Identify which cell holds the provided text, then report its (X, Y) central coordinate. 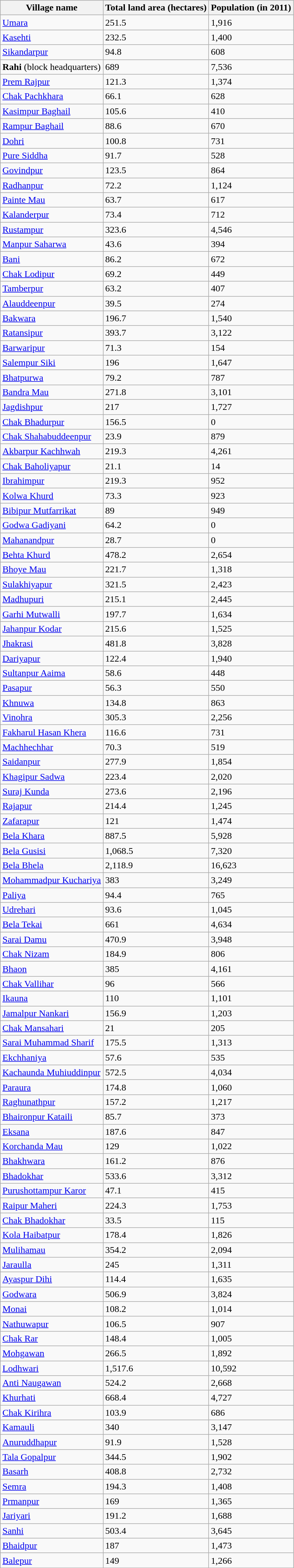
129 (156, 1146)
Population (in 2011) (251, 8)
73.3 (156, 496)
Tala Gopalpur (52, 1457)
864 (251, 170)
108.2 (156, 1309)
Bhoye Mau (52, 570)
89 (156, 510)
1,318 (251, 570)
354.2 (156, 1250)
1,940 (251, 659)
533.6 (156, 1176)
Mohammadpur Kuchariya (52, 880)
273.6 (156, 791)
Bakwara (52, 318)
187.6 (156, 1132)
528 (251, 155)
2,668 (251, 1383)
21 (156, 1028)
Godwa Gadiyani (52, 525)
Ikauna (52, 998)
524.2 (156, 1383)
806 (251, 954)
Bibipur Mutfarrikat (52, 510)
617 (251, 200)
161.2 (156, 1161)
887.5 (156, 836)
1,826 (251, 1235)
175.5 (156, 1043)
70.3 (156, 747)
1,124 (251, 185)
88.6 (156, 126)
Monai (52, 1309)
Bela Bhela (52, 865)
72.2 (156, 185)
232.5 (156, 37)
221.7 (156, 570)
519 (251, 747)
Mulihamau (52, 1250)
949 (251, 510)
1,045 (251, 910)
Dariyapur (52, 659)
149 (156, 1560)
847 (251, 1132)
Raghunathpur (52, 1102)
Bhatpurwa (52, 377)
23.9 (156, 437)
Chak Kirihra (52, 1413)
96 (156, 984)
91.9 (156, 1442)
7,320 (251, 850)
Bhaon (52, 969)
863 (251, 703)
1,022 (251, 1146)
2,256 (251, 718)
Lodhwari (52, 1368)
448 (251, 673)
550 (251, 688)
661 (156, 925)
277.9 (156, 762)
Pure Siddha (52, 155)
449 (251, 274)
156.5 (156, 422)
Bhaidpur (52, 1545)
Udrehari (52, 910)
1,400 (251, 37)
63.2 (156, 289)
Chak Bhadokhar (52, 1220)
47.1 (156, 1191)
3,948 (251, 939)
952 (251, 481)
305.3 (156, 718)
Paraura (52, 1087)
Painte Mau (52, 200)
765 (251, 895)
876 (251, 1161)
2,094 (251, 1250)
415 (251, 1191)
178.4 (156, 1235)
134.8 (156, 703)
410 (251, 111)
63.7 (156, 200)
1,005 (251, 1338)
85.7 (156, 1117)
321.5 (156, 584)
21.1 (156, 466)
2,732 (251, 1472)
Garhi Mutwalli (52, 614)
481.8 (156, 643)
1,473 (251, 1545)
251.5 (156, 23)
Godwara (52, 1294)
1,203 (251, 1013)
Alauddeenpur (52, 303)
274 (251, 303)
Kasimpur Baghail (52, 111)
787 (251, 377)
Ratansipur (52, 333)
1,688 (251, 1516)
566 (251, 984)
116.6 (156, 732)
Kolwa Khurd (52, 496)
1,647 (251, 362)
86.2 (156, 259)
Chak Shahabuddeenpur (52, 437)
344.5 (156, 1457)
686 (251, 1413)
Sikandarpur (52, 52)
Total land area (hectares) (156, 8)
56.3 (156, 688)
1,101 (251, 998)
1,892 (251, 1353)
Bela Gusisi (52, 850)
Chak Lodipur (52, 274)
100.8 (156, 141)
Village name (52, 8)
Chak Rar (52, 1338)
1,408 (251, 1486)
1,727 (251, 407)
Jhakrasi (52, 643)
1,854 (251, 762)
Jamalpur Nankari (52, 1013)
Bela Tekai (52, 925)
Chak Pachkhara (52, 96)
3,122 (251, 333)
1,540 (251, 318)
4,634 (251, 925)
1,217 (251, 1102)
1,916 (251, 23)
196 (156, 362)
668.4 (156, 1398)
Akbarpur Kachhwah (52, 451)
3,147 (251, 1427)
Bhaironpur Kataili (52, 1117)
215.6 (156, 629)
672 (251, 259)
Khnuwa (52, 703)
39.5 (156, 303)
Tamberpur (52, 289)
184.9 (156, 954)
43.6 (156, 244)
879 (251, 437)
373 (251, 1117)
1,635 (251, 1279)
Machhechhar (52, 747)
2,423 (251, 584)
148.4 (156, 1338)
223.4 (156, 777)
10,592 (251, 1368)
64.2 (156, 525)
Korchanda Mau (52, 1146)
114.4 (156, 1279)
Sanhi (52, 1531)
Manpur Saharwa (52, 244)
478.2 (156, 555)
Bela Khara (52, 836)
4,727 (251, 1398)
Umara (52, 23)
106.5 (156, 1324)
Raipur Maheri (52, 1206)
Sultanpur Aaima (52, 673)
1,311 (251, 1265)
340 (156, 1427)
Jariyari (52, 1516)
408.8 (156, 1472)
Mahanandpur (52, 540)
Bhadokhar (52, 1176)
245 (156, 1265)
214.4 (156, 806)
Chak Baholiyapur (52, 466)
7,536 (251, 67)
Chak Vallihar (52, 984)
28.7 (156, 540)
93.6 (156, 910)
196.7 (156, 318)
1,245 (251, 806)
16,623 (251, 865)
1,365 (251, 1501)
383 (156, 880)
Ekchhaniya (52, 1058)
94.4 (156, 895)
470.9 (156, 939)
1,060 (251, 1087)
Pasapur (52, 688)
Bani (52, 259)
503.4 (156, 1531)
506.9 (156, 1294)
Semra (52, 1486)
154 (251, 348)
Dohri (52, 141)
Salempur Siki (52, 362)
14 (251, 466)
1,902 (251, 1457)
1,014 (251, 1309)
1,313 (251, 1043)
271.8 (156, 392)
105.6 (156, 111)
Prem Rajpur (52, 82)
2,654 (251, 555)
5,928 (251, 836)
194.3 (156, 1486)
Ayaspur Dihi (52, 1279)
122.4 (156, 659)
Kola Haibatpur (52, 1235)
535 (251, 1058)
323.6 (156, 230)
Govindpur (52, 170)
3,824 (251, 1294)
4,034 (251, 1072)
2,445 (251, 599)
121.3 (156, 82)
Radhanpur (52, 185)
393.7 (156, 333)
394 (251, 244)
191.2 (156, 1516)
923 (251, 496)
Sarai Muhammad Sharif (52, 1043)
Saidanpur (52, 762)
689 (156, 67)
1,753 (251, 1206)
385 (156, 969)
3,101 (251, 392)
1,374 (251, 82)
174.8 (156, 1087)
608 (251, 52)
Jaraulla (52, 1265)
3,828 (251, 643)
Kamauli (52, 1427)
157.2 (156, 1102)
Anti Naugawan (52, 1383)
Madhupuri (52, 599)
69.2 (156, 274)
2,118.9 (156, 865)
670 (251, 126)
58.6 (156, 673)
3,249 (251, 880)
Sarai Damu (52, 939)
Rajapur (52, 806)
266.5 (156, 1353)
Nathuwapur (52, 1324)
Suraj Kunda (52, 791)
Kasehti (52, 37)
156.9 (156, 1013)
Anuruddhapur (52, 1442)
Behta Khurd (52, 555)
4,546 (251, 230)
628 (251, 96)
Ibrahimpur (52, 481)
66.1 (156, 96)
224.3 (156, 1206)
Jahanpur Kodar (52, 629)
1,266 (251, 1560)
Khurhati (52, 1398)
94.8 (156, 52)
2,020 (251, 777)
Balepur (52, 1560)
205 (251, 1028)
Rahi (block headquarters) (52, 67)
1,528 (251, 1442)
Bandra Mau (52, 392)
1,517.6 (156, 1368)
Eksana (52, 1132)
Basarh (52, 1472)
123.5 (156, 170)
Rustampur (52, 230)
1,634 (251, 614)
197.7 (156, 614)
187 (156, 1545)
Kalanderpur (52, 215)
Sulakhiyapur (52, 584)
Chak Mansahari (52, 1028)
73.4 (156, 215)
Bhakhwara (52, 1161)
103.9 (156, 1413)
Chak Bhadurpur (52, 422)
712 (251, 215)
110 (156, 998)
1,474 (251, 821)
Chak Nizam (52, 954)
Purushottampur Karor (52, 1191)
169 (156, 1501)
79.2 (156, 377)
Barwaripur (52, 348)
115 (251, 1220)
1,068.5 (156, 850)
4,261 (251, 451)
3,645 (251, 1531)
121 (156, 821)
Kachaunda Muhiuddinpur (52, 1072)
Prmanpur (52, 1501)
907 (251, 1324)
Fakharul Hasan Khera (52, 732)
Rampur Baghail (52, 126)
572.5 (156, 1072)
2,196 (251, 791)
Paliya (52, 895)
91.7 (156, 155)
57.6 (156, 1058)
Khagipur Sadwa (52, 777)
215.1 (156, 599)
Zafarapur (52, 821)
4,161 (251, 969)
71.3 (156, 348)
Mohgawan (52, 1353)
1,525 (251, 629)
407 (251, 289)
Vinohra (52, 718)
217 (156, 407)
Jagdishpur (52, 407)
33.5 (156, 1220)
3,312 (251, 1176)
